For the text-containing cell, return its midpoint in (x, y) coordinate format. 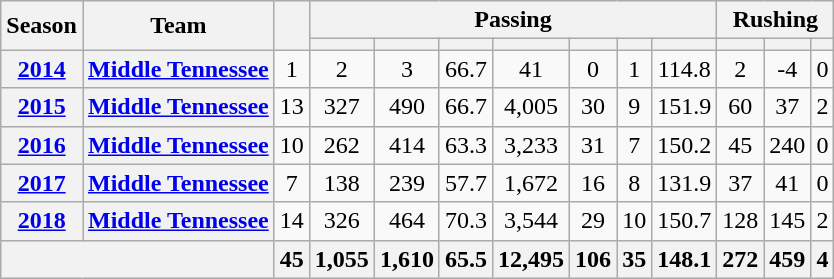
9 (634, 107)
2018 (42, 221)
131.9 (684, 183)
150.2 (684, 145)
4 (822, 259)
31 (594, 145)
106 (594, 259)
138 (342, 183)
3 (406, 69)
490 (406, 107)
Passing (512, 20)
240 (788, 145)
459 (788, 259)
1,055 (342, 259)
326 (342, 221)
2017 (42, 183)
-4 (788, 69)
414 (406, 145)
3,544 (532, 221)
14 (292, 221)
Team (178, 26)
30 (594, 107)
148.1 (684, 259)
29 (594, 221)
70.3 (466, 221)
2014 (42, 69)
65.5 (466, 259)
272 (740, 259)
2016 (42, 145)
150.7 (684, 221)
1,610 (406, 259)
57.7 (466, 183)
63.3 (466, 145)
464 (406, 221)
145 (788, 221)
327 (342, 107)
262 (342, 145)
60 (740, 107)
151.9 (684, 107)
4,005 (532, 107)
12,495 (532, 259)
114.8 (684, 69)
Season (42, 26)
3,233 (532, 145)
128 (740, 221)
Rushing (776, 20)
35 (634, 259)
2015 (42, 107)
8 (634, 183)
1,672 (532, 183)
13 (292, 107)
239 (406, 183)
16 (594, 183)
